Extract the [x, y] coordinate from the center of the cell holding the provided text.  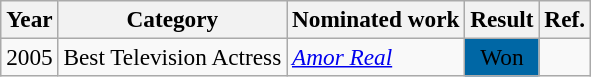
2005 [30, 57]
Best Television Actress [172, 57]
Year [30, 19]
Nominated work [376, 19]
Ref. [564, 19]
Amor Real [376, 57]
Won [502, 57]
Result [502, 19]
Category [172, 19]
